Determine the (x, y) coordinate at the center of the cell enclosing the given text.  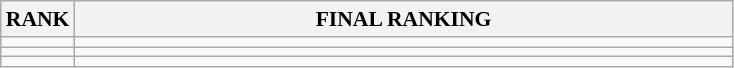
RANK (38, 19)
FINAL RANKING (403, 19)
